Identify which cell holds the provided text, then report its (x, y) central coordinate. 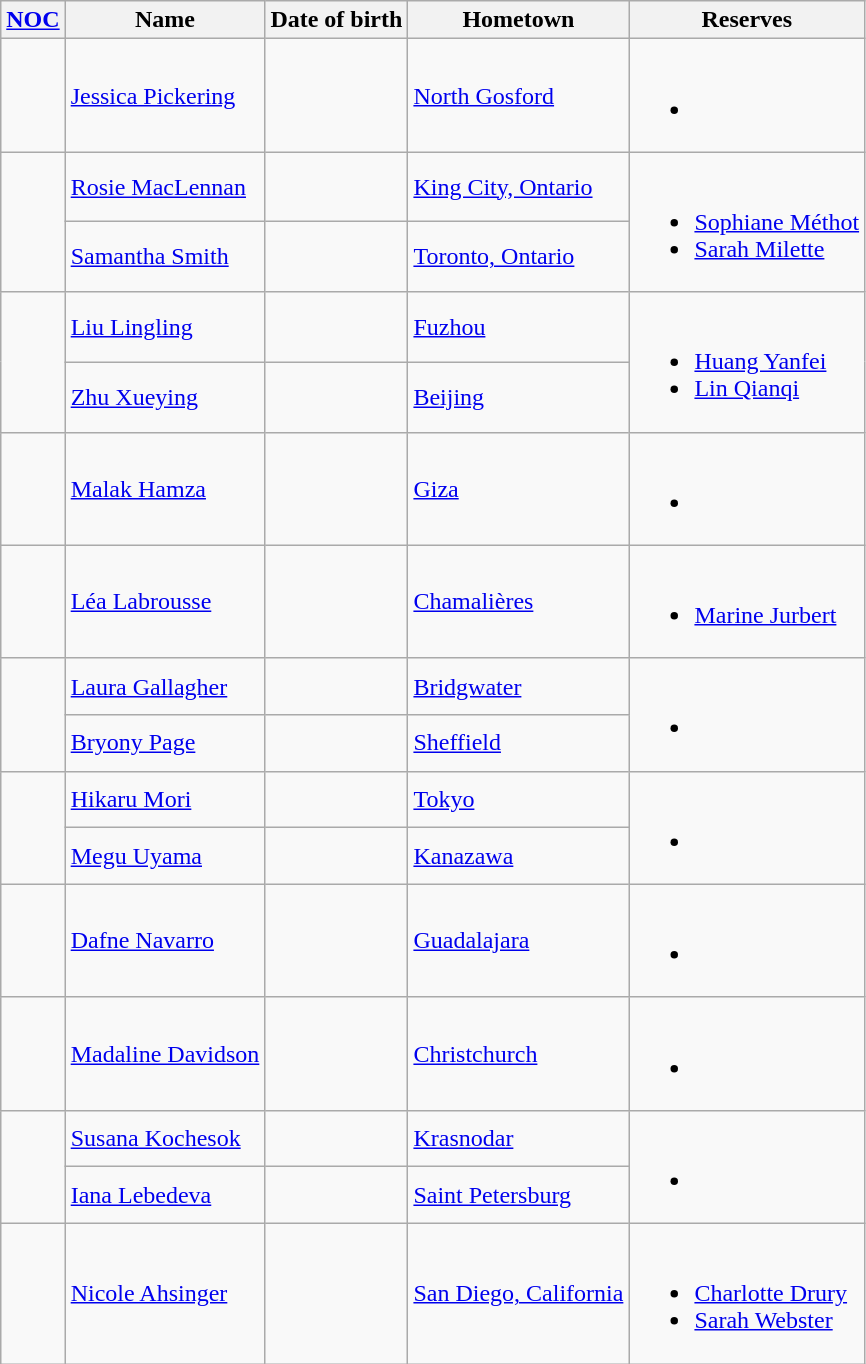
Charlotte DrurySarah Webster (747, 1293)
Fuzhou (518, 327)
Hometown (518, 20)
Giza (518, 488)
San Diego, California (518, 1293)
Zhu Xueying (165, 397)
Dafne Navarro (165, 940)
Krasnodar (518, 1138)
NOC (33, 20)
Samantha Smith (165, 257)
King City, Ontario (518, 187)
Kanazawa (518, 856)
Reserves (747, 20)
Christchurch (518, 1054)
Chamalières (518, 602)
Saint Petersburg (518, 1196)
Laura Gallagher (165, 686)
Tokyo (518, 800)
Iana Lebedeva (165, 1196)
Malak Hamza (165, 488)
Jessica Pickering (165, 96)
Beijing (518, 397)
Sophiane MéthotSarah Milette (747, 222)
Bridgwater (518, 686)
Liu Lingling (165, 327)
Marine Jurbert (747, 602)
North Gosford (518, 96)
Huang YanfeiLin Qianqi (747, 362)
Megu Uyama (165, 856)
Susana Kochesok (165, 1138)
Date of birth (336, 20)
Bryony Page (165, 744)
Rosie MacLennan (165, 187)
Sheffield (518, 744)
Madaline Davidson (165, 1054)
Nicole Ahsinger (165, 1293)
Hikaru Mori (165, 800)
Toronto, Ontario (518, 257)
Léa Labrousse (165, 602)
Name (165, 20)
Guadalajara (518, 940)
